Identify which cell holds the provided text, then report its (X, Y) central coordinate. 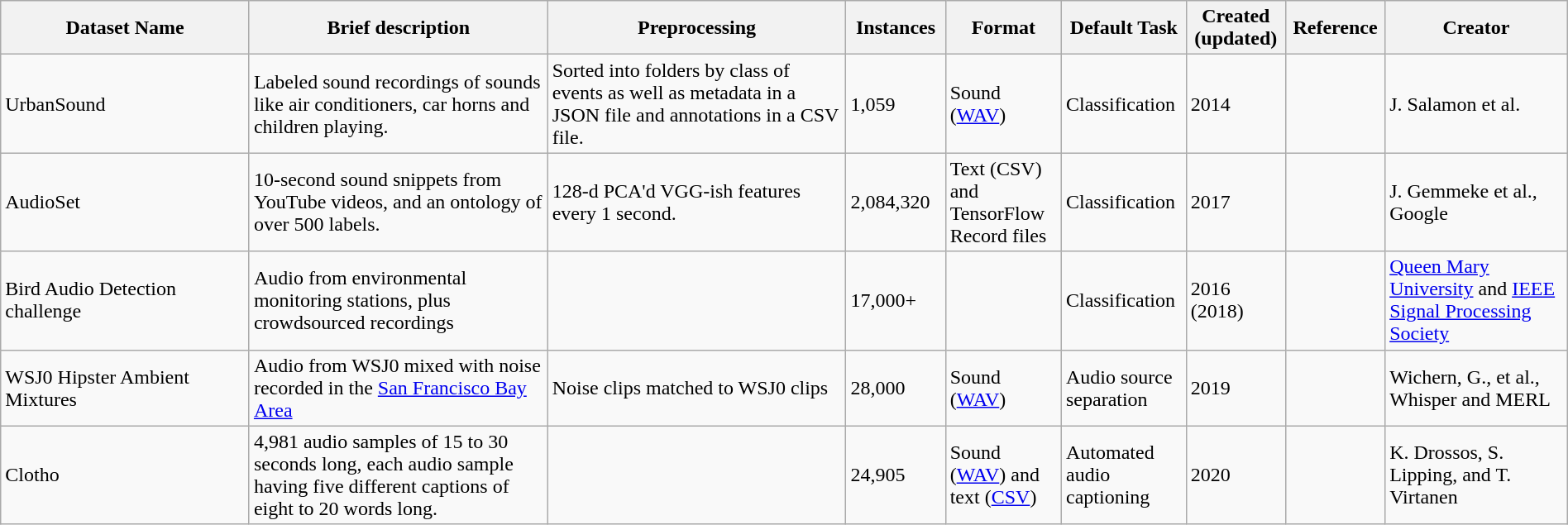
Default Task (1123, 28)
Reference (1335, 28)
Wichern, G., et al., Whisper and MERL (1477, 388)
2020 (1236, 475)
2016 (2018) (1236, 301)
Clotho (126, 475)
Queen Mary University and IEEE Signal Processing Society (1477, 301)
2019 (1236, 388)
24,905 (896, 475)
10-second sound snippets from YouTube videos, and an ontology of over 500 labels. (399, 202)
Sound(WAV) (1003, 104)
Automated audio captioning (1123, 475)
Sorted into folders by class of events as well as metadata in a JSON file and annotations in a CSV file. (696, 104)
Bird Audio Detection challenge (126, 301)
WSJ0 Hipster Ambient Mixtures (126, 388)
Sound (WAV) (1003, 388)
17,000+ (896, 301)
J. Salamon et al. (1477, 104)
Text (CSV) and TensorFlow Record files (1003, 202)
UrbanSound (126, 104)
2014 (1236, 104)
K. Drossos, S. Lipping, and T. Virtanen (1477, 475)
Creator (1477, 28)
2,084,320 (896, 202)
128-d PCA'd VGG-ish features every 1 second. (696, 202)
2017 (1236, 202)
Created (updated) (1236, 28)
Format (1003, 28)
Preprocessing (696, 28)
Dataset Name (126, 28)
4,981 audio samples of 15 to 30 seconds long, each audio sample having five different captions of eight to 20 words long. (399, 475)
Sound (WAV) and text (CSV) (1003, 475)
1,059 (896, 104)
Instances (896, 28)
Noise clips matched to WSJ0 clips (696, 388)
Audio from environmental monitoring stations, plus crowdsourced recordings (399, 301)
Audio from WSJ0 mixed with noise recorded in the San Francisco Bay Area (399, 388)
Labeled sound recordings of sounds like air conditioners, car horns and children playing. (399, 104)
J. Gemmeke et al., Google (1477, 202)
Brief description (399, 28)
Audio source separation (1123, 388)
AudioSet (126, 202)
28,000 (896, 388)
